From the cell containing the given text, extract its center point as (x, y) coordinate. 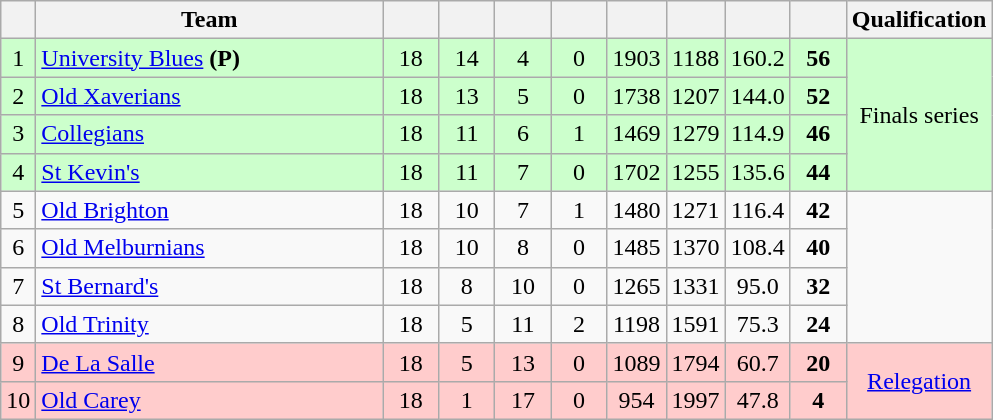
32 (818, 286)
1271 (696, 210)
Old Trinity (210, 324)
1089 (636, 362)
160.2 (758, 58)
1279 (696, 134)
1702 (636, 172)
40 (818, 248)
17 (523, 400)
Team (210, 20)
1903 (636, 58)
Finals series (919, 115)
1485 (636, 248)
56 (818, 58)
20 (818, 362)
46 (818, 134)
1370 (696, 248)
1480 (636, 210)
44 (818, 172)
1794 (696, 362)
135.6 (758, 172)
Relegation (919, 381)
114.9 (758, 134)
95.0 (758, 286)
1591 (696, 324)
St Kevin's (210, 172)
1738 (636, 96)
Old Melburnians (210, 248)
1469 (636, 134)
1198 (636, 324)
St Bernard's (210, 286)
24 (818, 324)
116.4 (758, 210)
954 (636, 400)
144.0 (758, 96)
Collegians (210, 134)
1331 (696, 286)
Old Carey (210, 400)
1997 (696, 400)
52 (818, 96)
75.3 (758, 324)
De La Salle (210, 362)
42 (818, 210)
9 (18, 362)
60.7 (758, 362)
Qualification (919, 20)
3 (18, 134)
1265 (636, 286)
1207 (696, 96)
University Blues (P) (210, 58)
1255 (696, 172)
Old Xaverians (210, 96)
1188 (696, 58)
Old Brighton (210, 210)
47.8 (758, 400)
14 (467, 58)
108.4 (758, 248)
